Provide the (X, Y) coordinate of the cell's center where the given text is located.  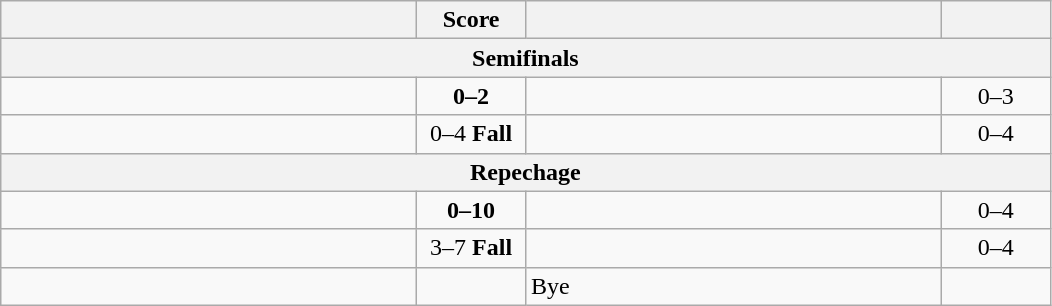
0–2 (472, 96)
Semifinals (526, 58)
0–4 Fall (472, 134)
0–10 (472, 210)
0–3 (996, 96)
Bye (733, 286)
Repechage (526, 172)
Score (472, 20)
3–7 Fall (472, 248)
